Return the [X, Y] coordinate for the center point of the cell that contains the specified text.  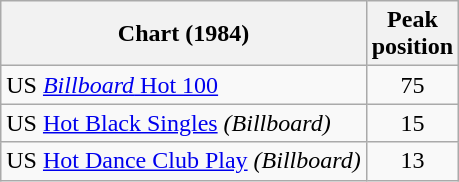
Chart (1984) [184, 34]
Peakposition [412, 34]
13 [412, 161]
US Billboard Hot 100 [184, 85]
75 [412, 85]
US Hot Black Singles (Billboard) [184, 123]
US Hot Dance Club Play (Billboard) [184, 161]
15 [412, 123]
